For the text-containing cell, return its midpoint in (X, Y) coordinate format. 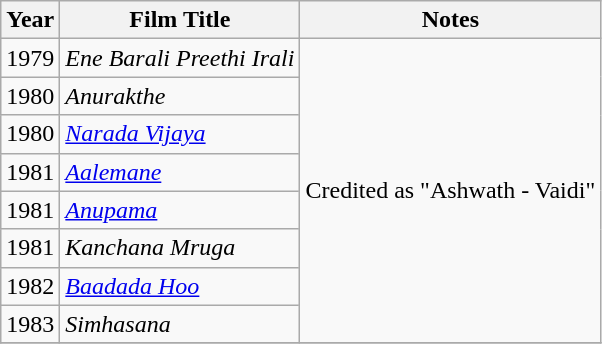
1982 (30, 286)
1979 (30, 58)
Aalemane (180, 172)
Anupama (180, 210)
Ene Barali Preethi Irali (180, 58)
Kanchana Mruga (180, 248)
Notes (450, 20)
Film Title (180, 20)
Anurakthe (180, 96)
Baadada Hoo (180, 286)
Credited as "Ashwath - Vaidi" (450, 191)
1983 (30, 324)
Year (30, 20)
Narada Vijaya (180, 134)
Simhasana (180, 324)
